Search for the cell housing the specified text and yield its (X, Y) center coordinate. 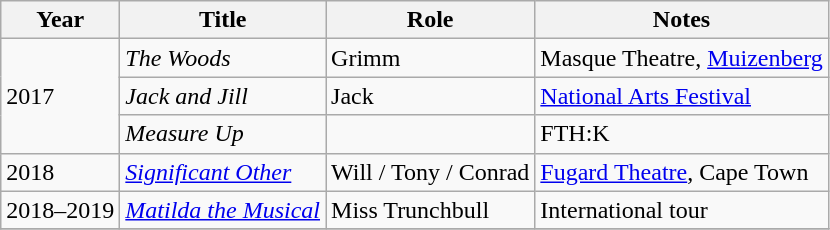
International tour (682, 210)
Title (223, 20)
Notes (682, 20)
Significant Other (223, 172)
Will / Tony / Conrad (430, 172)
Masque Theatre, Muizenberg (682, 58)
FTH:K (682, 134)
Grimm (430, 58)
Jack (430, 96)
National Arts Festival (682, 96)
2018–2019 (60, 210)
The Woods (223, 58)
Role (430, 20)
Jack and Jill (223, 96)
Miss Trunchbull (430, 210)
Measure Up (223, 134)
Year (60, 20)
Matilda the Musical (223, 210)
2017 (60, 96)
2018 (60, 172)
Fugard Theatre, Cape Town (682, 172)
